For the text-containing cell, return its midpoint in [X, Y] coordinate format. 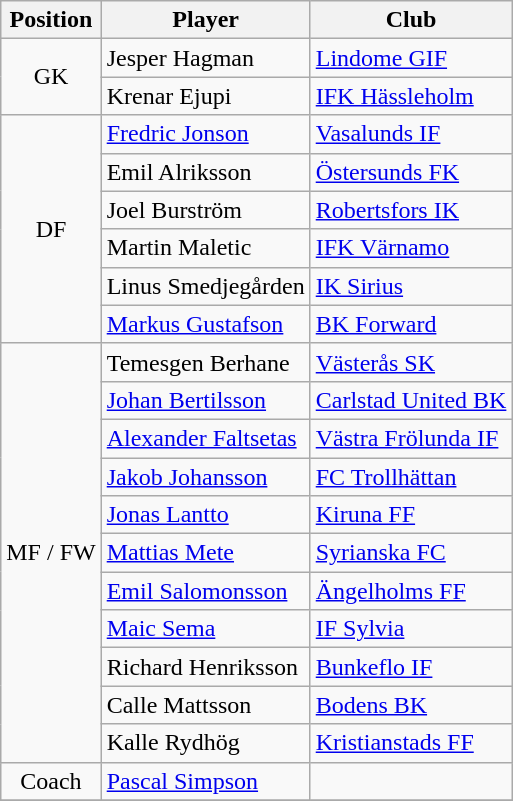
Jonas Lantto [206, 515]
Jesper Hagman [206, 58]
Temesgen Berhane [206, 362]
Martin Maletic [206, 248]
Kalle Rydhög [206, 743]
Östersunds FK [411, 172]
Ängelholms FF [411, 591]
Calle Mattsson [206, 705]
Bodens BK [411, 705]
Krenar Ejupi [206, 96]
Club [411, 20]
Emil Salomonsson [206, 591]
Jakob Johansson [206, 477]
Player [206, 20]
Västra Frölunda IF [411, 438]
IF Sylvia [411, 629]
IK Sirius [411, 286]
Coach [51, 781]
Kiruna FF [411, 515]
Fredric Jonson [206, 134]
IFK Värnamo [411, 248]
Joel Burström [206, 210]
IFK Hässleholm [411, 96]
Lindome GIF [411, 58]
Mattias Mete [206, 553]
Syrianska FC [411, 553]
DF [51, 229]
Alexander Faltsetas [206, 438]
Emil Alriksson [206, 172]
Linus Smedjegården [206, 286]
Robertsfors IK [411, 210]
Richard Henriksson [206, 667]
BK Forward [411, 324]
Västerås SK [411, 362]
MF / FW [51, 552]
Bunkeflo IF [411, 667]
GK [51, 77]
Position [51, 20]
Kristianstads FF [411, 743]
Markus Gustafson [206, 324]
Pascal Simpson [206, 781]
Maic Sema [206, 629]
Carlstad United BK [411, 400]
Vasalunds IF [411, 134]
FC Trollhättan [411, 477]
Johan Bertilsson [206, 400]
